Find where the given text appears and provide that cell's center as (x, y) coordinate. 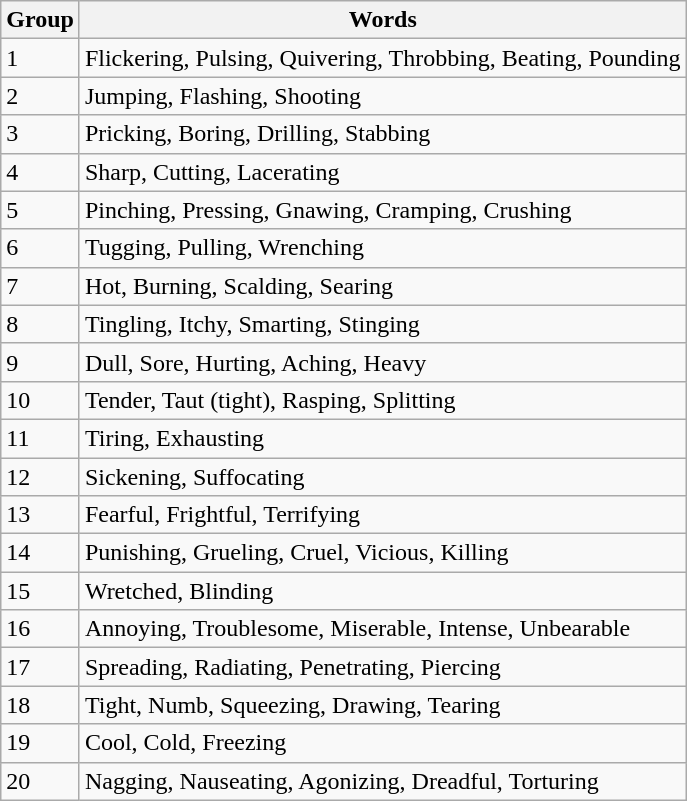
Pinching, Pressing, Gnawing, Cramping, Crushing (382, 210)
Tight, Numb, Squeezing, Drawing, Tearing (382, 705)
Hot, Burning, Scalding, Searing (382, 286)
10 (40, 400)
19 (40, 743)
Wretched, Blinding (382, 591)
11 (40, 438)
6 (40, 248)
Words (382, 20)
Fearful, Frightful, Terrifying (382, 515)
3 (40, 134)
Dull, Sore, Hurting, Aching, Heavy (382, 362)
Flickering, Pulsing, Quivering, Throbbing, Beating, Pounding (382, 58)
15 (40, 591)
13 (40, 515)
1 (40, 58)
9 (40, 362)
Punishing, Grueling, Cruel, Vicious, Killing (382, 553)
17 (40, 667)
Cool, Cold, Freezing (382, 743)
20 (40, 781)
Jumping, Flashing, Shooting (382, 96)
12 (40, 477)
8 (40, 324)
Tiring, Exhausting (382, 438)
Nagging, Nauseating, Agonizing, Dreadful, Torturing (382, 781)
2 (40, 96)
5 (40, 210)
Annoying, Troublesome, Miserable, Intense, Unbearable (382, 629)
4 (40, 172)
Group (40, 20)
7 (40, 286)
18 (40, 705)
Sharp, Cutting, Lacerating (382, 172)
14 (40, 553)
Tender, Taut (tight), Rasping, Splitting (382, 400)
Spreading, Radiating, Penetrating, Piercing (382, 667)
Tugging, Pulling, Wrenching (382, 248)
16 (40, 629)
Tingling, Itchy, Smarting, Stinging (382, 324)
Pricking, Boring, Drilling, Stabbing (382, 134)
Sickening, Suffocating (382, 477)
